From the cell containing the given text, extract its center point as (X, Y) coordinate. 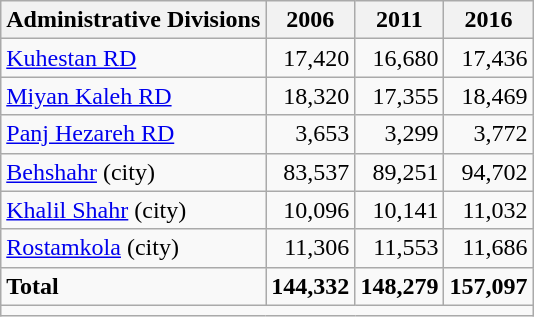
148,279 (400, 286)
Rostamkola (city) (134, 248)
Khalil Shahr (city) (134, 210)
16,680 (400, 58)
94,702 (488, 172)
2016 (488, 20)
17,420 (310, 58)
17,436 (488, 58)
2011 (400, 20)
10,141 (400, 210)
Administrative Divisions (134, 20)
144,332 (310, 286)
3,772 (488, 134)
17,355 (400, 96)
11,306 (310, 248)
3,653 (310, 134)
83,537 (310, 172)
157,097 (488, 286)
11,032 (488, 210)
11,553 (400, 248)
Miyan Kaleh RD (134, 96)
Total (134, 286)
89,251 (400, 172)
10,096 (310, 210)
2006 (310, 20)
3,299 (400, 134)
18,469 (488, 96)
Behshahr (city) (134, 172)
11,686 (488, 248)
18,320 (310, 96)
Kuhestan RD (134, 58)
Panj Hezareh RD (134, 134)
